Identify which cell holds the provided text, then report its (x, y) central coordinate. 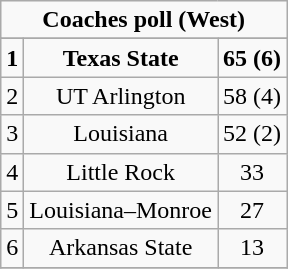
3 (12, 134)
4 (12, 172)
1 (12, 58)
UT Arlington (121, 96)
5 (12, 210)
52 (2) (252, 134)
Arkansas State (121, 248)
58 (4) (252, 96)
Coaches poll (West) (144, 20)
27 (252, 210)
Texas State (121, 58)
Louisiana–Monroe (121, 210)
6 (12, 248)
Louisiana (121, 134)
65 (6) (252, 58)
Little Rock (121, 172)
2 (12, 96)
13 (252, 248)
33 (252, 172)
